Search for the cell housing the specified text and yield its [x, y] center coordinate. 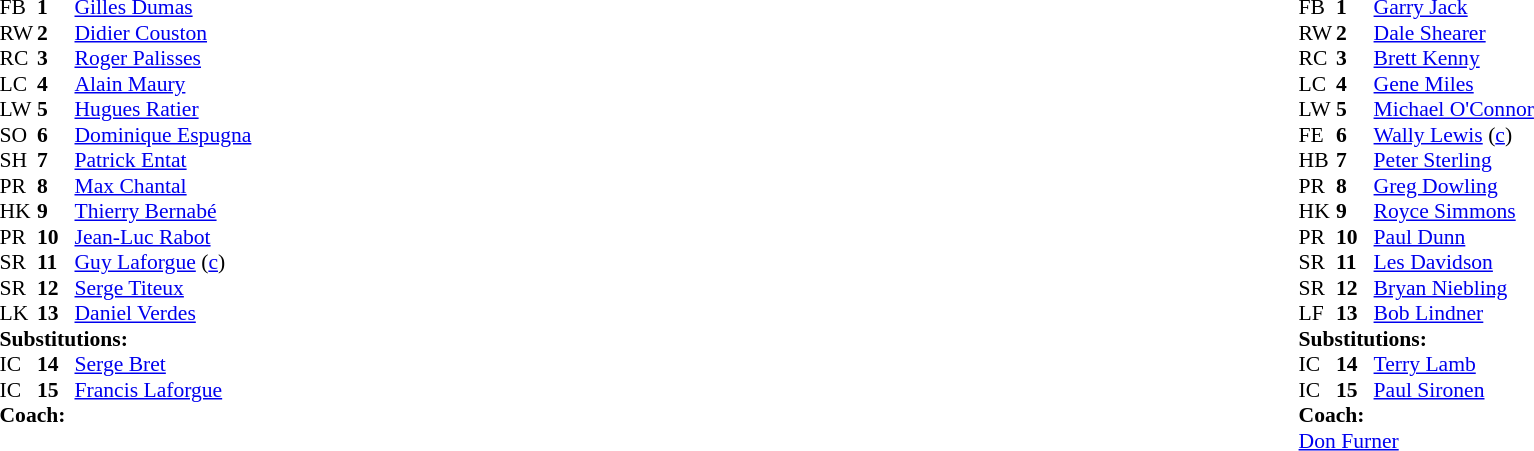
Alain Maury [162, 84]
Brett Kenny [1454, 59]
Terry Lamb [1454, 365]
Bryan Niebling [1454, 288]
Thierry Bernabé [162, 211]
Dominique Espugna [162, 135]
Les Davidson [1454, 263]
Patrick Entat [162, 161]
HB [1318, 161]
LK [19, 313]
FE [1318, 135]
Serge Titeux [162, 288]
Michael O'Connor [1454, 109]
Didier Couston [162, 33]
Francis Laforgue [162, 390]
Royce Simmons [1454, 211]
Paul Sironen [1454, 390]
Guy Laforgue (c) [162, 263]
Peter Sterling [1454, 161]
Roger Palisses [162, 59]
Paul Dunn [1454, 237]
Hugues Ratier [162, 109]
Jean-Luc Rabot [162, 237]
Bob Lindner [1454, 313]
Wally Lewis (c) [1454, 135]
Max Chantal [162, 186]
Daniel Verdes [162, 313]
Gene Miles [1454, 84]
Serge Bret [162, 365]
LF [1318, 313]
SH [19, 161]
Dale Shearer [1454, 33]
SO [19, 135]
Greg Dowling [1454, 186]
